Return [x, y] of the center of cell containing provided text 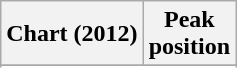
Peakposition [189, 34]
Chart (2012) [72, 34]
